For the text-containing cell, return its midpoint in [x, y] coordinate format. 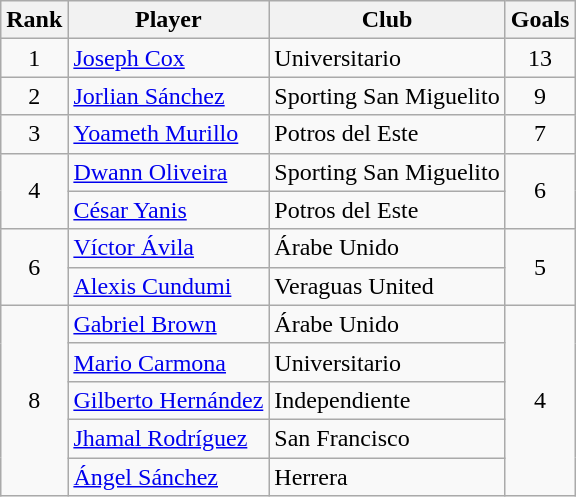
Gilberto Hernández [168, 400]
Goals [540, 20]
3 [34, 134]
Mario Carmona [168, 362]
Jhamal Rodríguez [168, 438]
San Francisco [387, 438]
Herrera [387, 477]
Independiente [387, 400]
8 [34, 400]
Gabriel Brown [168, 324]
Rank [34, 20]
9 [540, 96]
Dwann Oliveira [168, 172]
Player [168, 20]
2 [34, 96]
Yoameth Murillo [168, 134]
7 [540, 134]
5 [540, 267]
Club [387, 20]
Joseph Cox [168, 58]
1 [34, 58]
Jorlian Sánchez [168, 96]
Alexis Cundumi [168, 286]
13 [540, 58]
César Yanis [168, 210]
Víctor Ávila [168, 248]
Ángel Sánchez [168, 477]
Veraguas United [387, 286]
